Provide the [X, Y] coordinate of the cell's center where the given text is located.  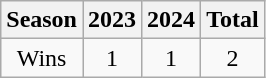
2024 [172, 20]
Total [233, 20]
Season [42, 20]
Wins [42, 58]
2023 [112, 20]
2 [233, 58]
